From the cell containing the given text, extract its center point as (X, Y) coordinate. 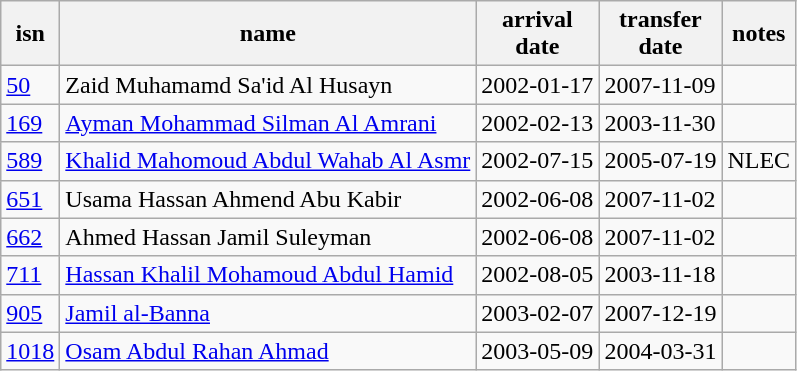
Ahmed Hassan Jamil Suleyman (268, 237)
2003-02-07 (538, 313)
transferdate (660, 34)
Jamil al-Banna (268, 313)
2007-11-09 (660, 85)
2002-02-13 (538, 123)
Khalid Mahomoud Abdul Wahab Al Asmr (268, 161)
2005-07-19 (660, 161)
2002-01-17 (538, 85)
Ayman Mohammad Silman Al Amrani (268, 123)
1018 (30, 351)
2002-08-05 (538, 275)
711 (30, 275)
2003-05-09 (538, 351)
NLEC (759, 161)
notes (759, 34)
2002-07-15 (538, 161)
Osam Abdul Rahan Ahmad (268, 351)
589 (30, 161)
651 (30, 199)
2007-12-19 (660, 313)
isn (30, 34)
arrivaldate (538, 34)
50 (30, 85)
2004-03-31 (660, 351)
2003-11-18 (660, 275)
name (268, 34)
169 (30, 123)
2003-11-30 (660, 123)
Zaid Muhamamd Sa'id Al Husayn (268, 85)
Hassan Khalil Mohamoud Abdul Hamid (268, 275)
Usama Hassan Ahmend Abu Kabir (268, 199)
905 (30, 313)
662 (30, 237)
